Detect which cell encompasses the target text, then output its [x, y] center coordinate. 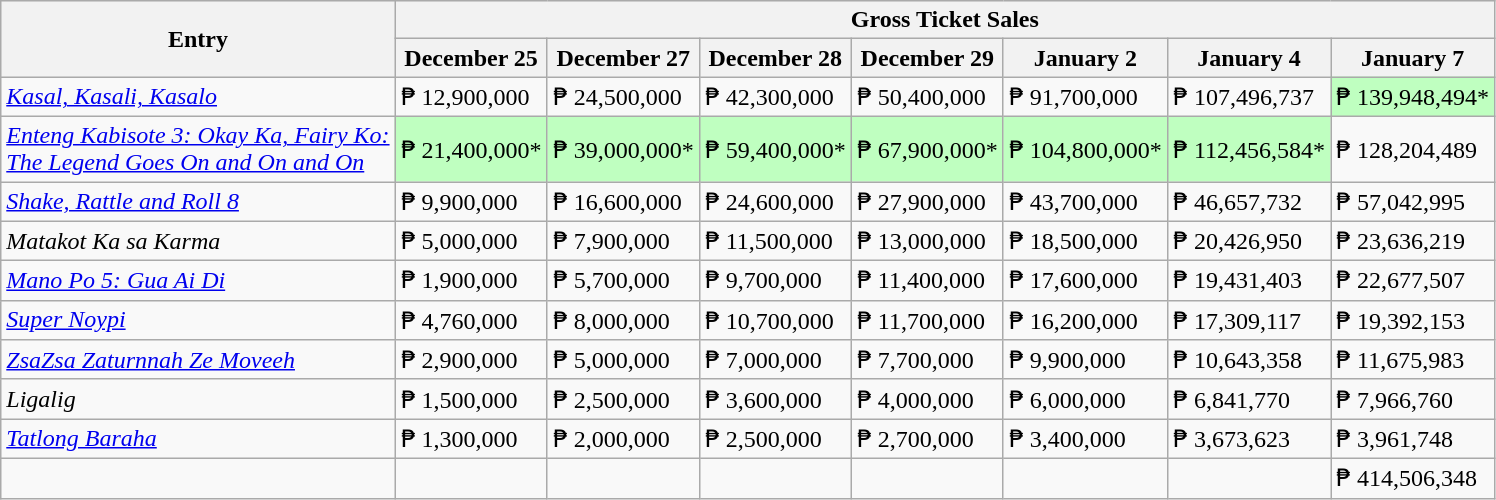
₱ 3,400,000 [1085, 439]
₱ 4,760,000 [471, 320]
₱ 9,700,000 [775, 281]
₱ 12,900,000 [471, 97]
Enteng Kabisote 3: Okay Ka, Fairy Ko:The Legend Goes On and On and On [198, 148]
₱ 2,000,000 [623, 439]
₱ 2,700,000 [927, 439]
₱ 13,000,000 [927, 241]
₱ 11,500,000 [775, 241]
₱ 39,000,000* [623, 148]
₱ 27,900,000 [927, 202]
₱ 19,392,153 [1413, 320]
₱ 5,700,000 [623, 281]
Gross Ticket Sales [945, 20]
₱ 107,496,737 [1248, 97]
Matakot Ka sa Karma [198, 241]
December 29 [927, 58]
₱ 6,841,770 [1248, 399]
December 25 [471, 58]
₱ 1,900,000 [471, 281]
₱ 414,506,348 [1413, 478]
₱ 7,966,760 [1413, 399]
Entry [198, 39]
₱ 128,204,489 [1413, 148]
Tatlong Baraha [198, 439]
₱ 1,500,000 [471, 399]
₱ 2,900,000 [471, 360]
₱ 19,431,403 [1248, 281]
₱ 24,500,000 [623, 97]
₱ 4,000,000 [927, 399]
₱ 22,677,507 [1413, 281]
₱ 7,000,000 [775, 360]
₱ 16,200,000 [1085, 320]
₱ 21,400,000* [471, 148]
₱ 104,800,000* [1085, 148]
₱ 16,600,000 [623, 202]
₱ 42,300,000 [775, 97]
₱ 11,700,000 [927, 320]
₱ 43,700,000 [1085, 202]
₱ 7,700,000 [927, 360]
January 2 [1085, 58]
Super Noypi [198, 320]
₱ 11,400,000 [927, 281]
₱ 3,961,748 [1413, 439]
Ligalig [198, 399]
₱ 23,636,219 [1413, 241]
₱ 3,600,000 [775, 399]
January 7 [1413, 58]
Kasal, Kasali, Kasalo [198, 97]
₱ 10,700,000 [775, 320]
₱ 7,900,000 [623, 241]
₱ 3,673,623 [1248, 439]
December 28 [775, 58]
December 27 [623, 58]
₱ 24,600,000 [775, 202]
₱ 6,000,000 [1085, 399]
₱ 139,948,494* [1413, 97]
₱ 8,000,000 [623, 320]
January 4 [1248, 58]
₱ 112,456,584* [1248, 148]
₱ 57,042,995 [1413, 202]
ZsaZsa Zaturnnah Ze Moveeh [198, 360]
₱ 17,309,117 [1248, 320]
₱ 1,300,000 [471, 439]
Mano Po 5: Gua Ai Di [198, 281]
₱ 10,643,358 [1248, 360]
₱ 11,675,983 [1413, 360]
₱ 17,600,000 [1085, 281]
₱ 91,700,000 [1085, 97]
₱ 67,900,000* [927, 148]
₱ 59,400,000* [775, 148]
Shake, Rattle and Roll 8 [198, 202]
₱ 20,426,950 [1248, 241]
₱ 50,400,000 [927, 97]
₱ 18,500,000 [1085, 241]
₱ 46,657,732 [1248, 202]
